Find where the given text appears and provide that cell's center as (x, y) coordinate. 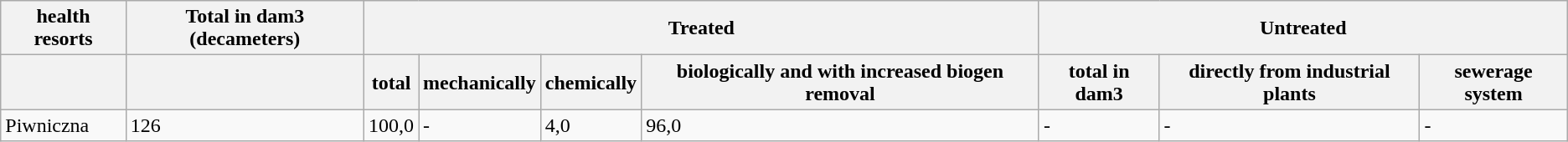
total in dam3 (1099, 82)
126 (245, 125)
Piwniczna (64, 125)
100,0 (390, 125)
Untreated (1303, 28)
Total in dam3 (decameters) (245, 28)
chemically (591, 82)
96,0 (841, 125)
health resorts (64, 28)
Treated (701, 28)
mechanically (480, 82)
total (390, 82)
4,0 (591, 125)
biologically and with increased biogen removal (841, 82)
directly from industrial plants (1290, 82)
sewerage system (1493, 82)
